Output the [x, y] coordinate of the center of the cell containing the given text.  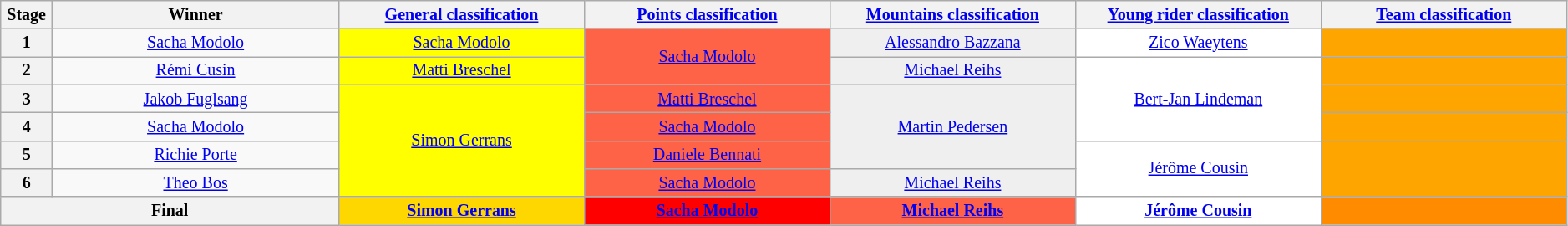
2 [27, 70]
Theo Bos [195, 182]
4 [27, 127]
1 [27, 44]
Mountains classification [952, 15]
Martin Pedersen [952, 126]
Richie Porte [195, 154]
Bert-Jan Lindeman [1198, 99]
Stage [27, 15]
General classification [462, 15]
Points classification [707, 15]
Winner [195, 15]
Daniele Bennati [707, 154]
6 [27, 182]
Team classification [1444, 15]
5 [27, 154]
Rémi Cusin [195, 70]
Alessandro Bazzana [952, 44]
Young rider classification [1198, 15]
Jakob Fuglsang [195, 99]
Zico Waeytens [1198, 44]
3 [27, 99]
Final [170, 211]
